Determine the (X, Y) coordinate at the center of the cell enclosing the given text.  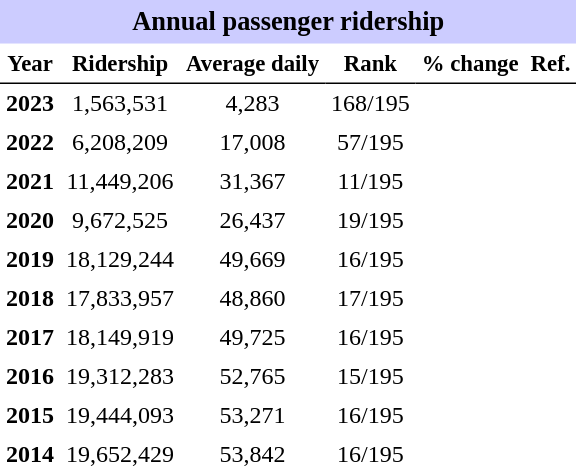
2020 (30, 220)
% change (470, 64)
6,208,209 (120, 142)
11/195 (370, 182)
49,669 (252, 260)
2022 (30, 142)
48,860 (252, 298)
17/195 (370, 298)
19,312,283 (120, 376)
31,367 (252, 182)
19/195 (370, 220)
49,725 (252, 338)
Rank (370, 64)
9,672,525 (120, 220)
168/195 (370, 104)
Ridership (120, 64)
2017 (30, 338)
52,765 (252, 376)
18,129,244 (120, 260)
53,271 (252, 416)
18,149,919 (120, 338)
57/195 (370, 142)
2021 (30, 182)
15/195 (370, 376)
Annual passenger ridership (288, 22)
Average daily (252, 64)
17,008 (252, 142)
26,437 (252, 220)
4,283 (252, 104)
2023 (30, 104)
2015 (30, 416)
Year (30, 64)
2018 (30, 298)
1,563,531 (120, 104)
2016 (30, 376)
2019 (30, 260)
19,444,093 (120, 416)
17,833,957 (120, 298)
11,449,206 (120, 182)
